Find where the given text appears and provide that cell's center as [x, y] coordinate. 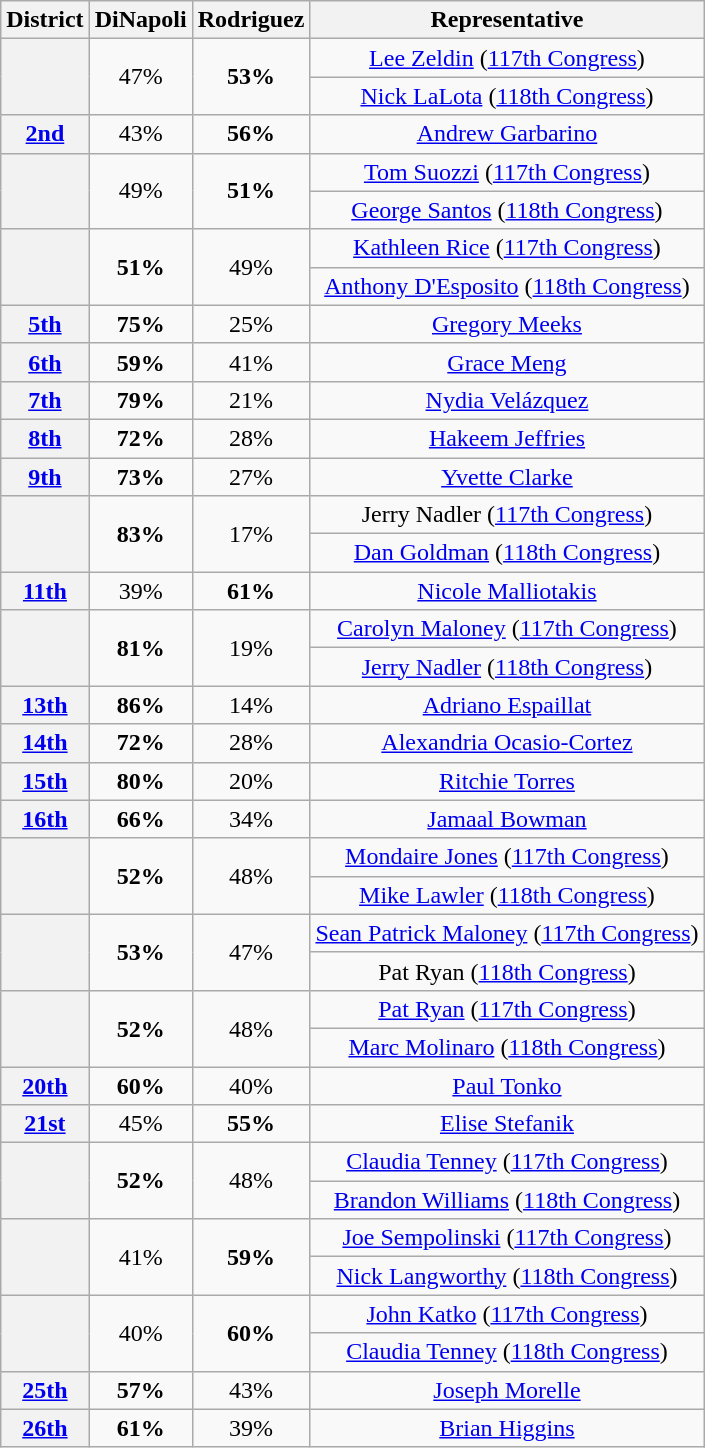
Pat Ryan (117th Congress) [507, 1009]
Gregory Meeks [507, 324]
25th [45, 1390]
55% [251, 1124]
5th [45, 324]
81% [140, 648]
13th [45, 705]
Claudia Tenney (117th Congress) [507, 1162]
Paul Tonko [507, 1085]
20th [45, 1085]
Joseph Morelle [507, 1390]
Nicole Malliotakis [507, 591]
26th [45, 1428]
45% [140, 1124]
Sean Patrick Maloney (117th Congress) [507, 933]
Joe Sempolinski (117th Congress) [507, 1238]
15th [45, 781]
19% [251, 648]
56% [251, 134]
14th [45, 743]
Anthony D'Esposito (118th Congress) [507, 286]
79% [140, 400]
Adriano Espaillat [507, 705]
7th [45, 400]
86% [140, 705]
73% [140, 477]
Dan Goldman (118th Congress) [507, 553]
Lee Zeldin (117th Congress) [507, 58]
Mike Lawler (118th Congress) [507, 895]
John Katko (117th Congress) [507, 1314]
21% [251, 400]
75% [140, 324]
Nick LaLota (118th Congress) [507, 96]
Tom Suozzi (117th Congress) [507, 172]
Carolyn Maloney (117th Congress) [507, 629]
Hakeem Jeffries [507, 438]
Jamaal Bowman [507, 819]
Grace Meng [507, 362]
Alexandria Ocasio-Cortez [507, 743]
Rodriguez [251, 20]
27% [251, 477]
80% [140, 781]
Andrew Garbarino [507, 134]
Marc Molinaro (118th Congress) [507, 1047]
14% [251, 705]
Representative [507, 20]
Jerry Nadler (117th Congress) [507, 515]
83% [140, 534]
District [45, 20]
8th [45, 438]
Nick Langworthy (118th Congress) [507, 1276]
Jerry Nadler (118th Congress) [507, 667]
Ritchie Torres [507, 781]
Kathleen Rice (117th Congress) [507, 248]
17% [251, 534]
11th [45, 591]
Yvette Clarke [507, 477]
66% [140, 819]
34% [251, 819]
9th [45, 477]
DiNapoli [140, 20]
Elise Stefanik [507, 1124]
Claudia Tenney (118th Congress) [507, 1352]
16th [45, 819]
2nd [45, 134]
21st [45, 1124]
George Santos (118th Congress) [507, 210]
Nydia Velázquez [507, 400]
25% [251, 324]
Brian Higgins [507, 1428]
6th [45, 362]
Brandon Williams (118th Congress) [507, 1200]
Pat Ryan (118th Congress) [507, 971]
Mondaire Jones (117th Congress) [507, 857]
20% [251, 781]
57% [140, 1390]
